Determine the [X, Y] coordinate at the center of the cell enclosing the given text.  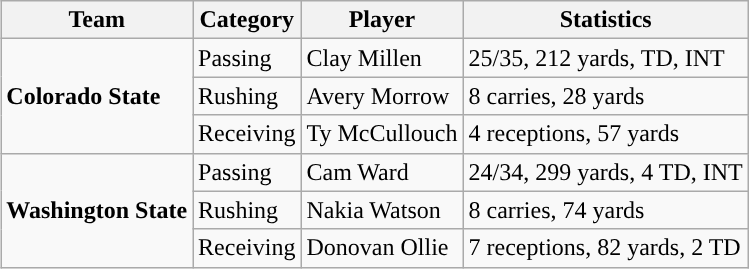
Player [382, 20]
Category [247, 20]
8 carries, 74 yards [606, 210]
Colorado State [97, 96]
4 receptions, 57 yards [606, 134]
Avery Morrow [382, 96]
Cam Ward [382, 172]
Clay Millen [382, 58]
8 carries, 28 yards [606, 96]
Washington State [97, 210]
7 receptions, 82 yards, 2 TD [606, 248]
Statistics [606, 20]
Ty McCullouch [382, 134]
25/35, 212 yards, TD, INT [606, 58]
Team [97, 20]
Nakia Watson [382, 210]
24/34, 299 yards, 4 TD, INT [606, 172]
Donovan Ollie [382, 248]
